Provide the [x, y] coordinate of the cell's center where the given text is located.  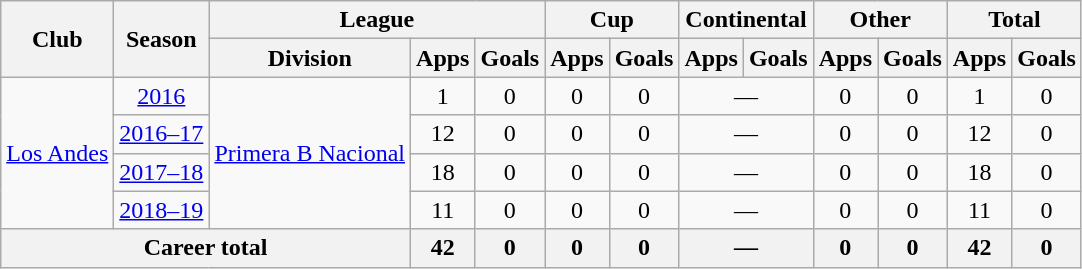
2017–18 [162, 172]
2016–17 [162, 134]
Other [880, 20]
Primera B Nacional [310, 153]
Season [162, 39]
Los Andes [58, 153]
2016 [162, 96]
League [377, 20]
Club [58, 39]
2018–19 [162, 210]
Division [310, 58]
Total [1014, 20]
Career total [206, 248]
Cup [612, 20]
Continental [746, 20]
